Provide the [x, y] coordinate of the cell's center where the given text is located.  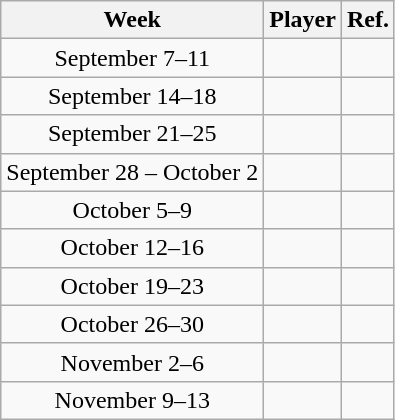
October 19–23 [132, 286]
September 28 – October 2 [132, 172]
October 12–16 [132, 248]
Player [303, 20]
September 14–18 [132, 96]
November 2–6 [132, 362]
November 9–13 [132, 400]
Week [132, 20]
September 7–11 [132, 58]
Ref. [368, 20]
September 21–25 [132, 134]
October 5–9 [132, 210]
October 26–30 [132, 324]
